Locate the cell with the specified text and output its [X, Y] center coordinate. 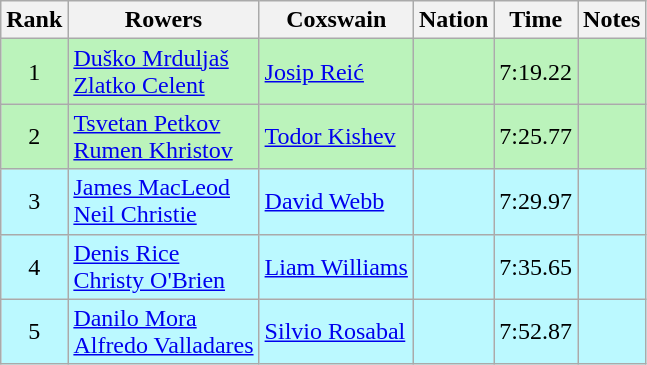
David Webb [336, 202]
Tsvetan PetkovRumen Khristov [164, 136]
3 [34, 202]
2 [34, 136]
Rank [34, 20]
7:29.97 [536, 202]
Danilo MoraAlfredo Valladares [164, 332]
Time [536, 20]
7:35.65 [536, 266]
7:19.22 [536, 72]
Duško Mrduljaš Zlatko Celent [164, 72]
7:52.87 [536, 332]
Denis RiceChristy O'Brien [164, 266]
5 [34, 332]
Nation [453, 20]
7:25.77 [536, 136]
Silvio Rosabal [336, 332]
Rowers [164, 20]
4 [34, 266]
Liam Williams [336, 266]
Notes [612, 20]
Todor Kishev [336, 136]
Coxswain [336, 20]
James MacLeodNeil Christie [164, 202]
Josip Reić [336, 72]
1 [34, 72]
